Capture the cell that displays the provided text and extract its [X, Y] central coordinate. 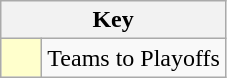
Teams to Playoffs [134, 58]
Key [114, 20]
